Pinpoint the cell where the given text exists, returning its [X, Y] midpoint coordinate. 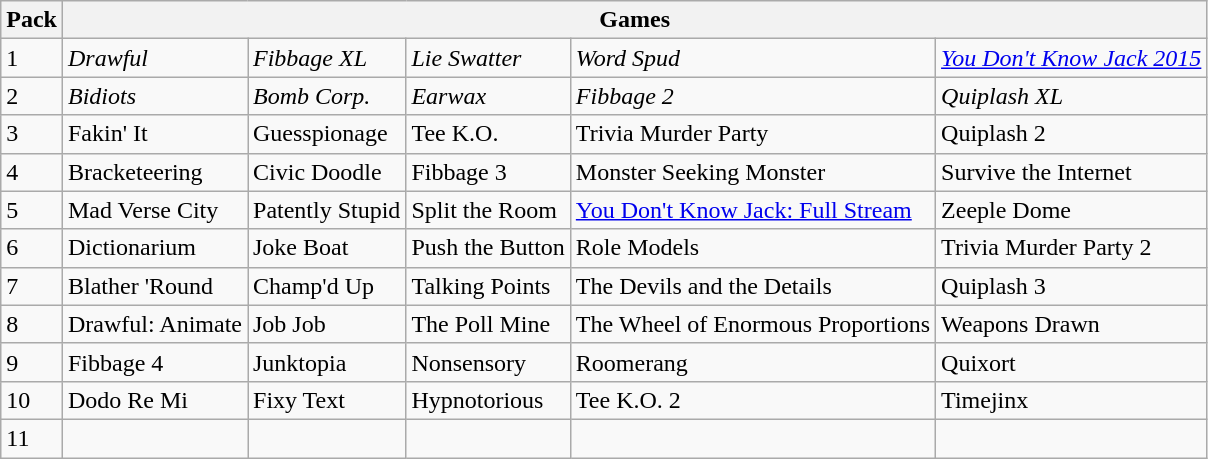
Dictionarium [154, 248]
Mad Verse City [154, 210]
You Don't Know Jack: Full Stream [752, 210]
Blather 'Round [154, 286]
Zeeple Dome [1072, 210]
Drawful [154, 58]
Tee K.O. [488, 134]
Junktopia [327, 362]
8 [32, 324]
Pack [32, 20]
Civic Doodle [327, 172]
Monster Seeking Monster [752, 172]
10 [32, 400]
11 [32, 438]
Job Job [327, 324]
You Don't Know Jack 2015 [1072, 58]
7 [32, 286]
Talking Points [488, 286]
Joke Boat [327, 248]
Fakin' It [154, 134]
Quiplash 3 [1072, 286]
Nonsensory [488, 362]
The Wheel of Enormous Proportions [752, 324]
Drawful: Animate [154, 324]
Quiplash 2 [1072, 134]
Trivia Murder Party [752, 134]
5 [32, 210]
3 [32, 134]
6 [32, 248]
Lie Swatter [488, 58]
The Poll Mine [488, 324]
The Devils and the Details [752, 286]
Quixort [1072, 362]
Guesspionage [327, 134]
Roomerang [752, 362]
Tee K.O. 2 [752, 400]
Fibbage 3 [488, 172]
Fibbage 2 [752, 96]
Timejinx [1072, 400]
Bomb Corp. [327, 96]
Push the Button [488, 248]
Fixy Text [327, 400]
Fibbage 4 [154, 362]
Patently Stupid [327, 210]
Hypnotorious [488, 400]
Dodo Re Mi [154, 400]
Split the Room [488, 210]
Word Spud [752, 58]
Role Models [752, 248]
1 [32, 58]
Fibbage XL [327, 58]
Quiplash XL [1072, 96]
Bidiots [154, 96]
Champ'd Up [327, 286]
Weapons Drawn [1072, 324]
Survive the Internet [1072, 172]
Games [634, 20]
4 [32, 172]
Trivia Murder Party 2 [1072, 248]
Earwax [488, 96]
Bracketeering [154, 172]
2 [32, 96]
9 [32, 362]
